Provide the [X, Y] coordinate of the cell's center where the given text is located.  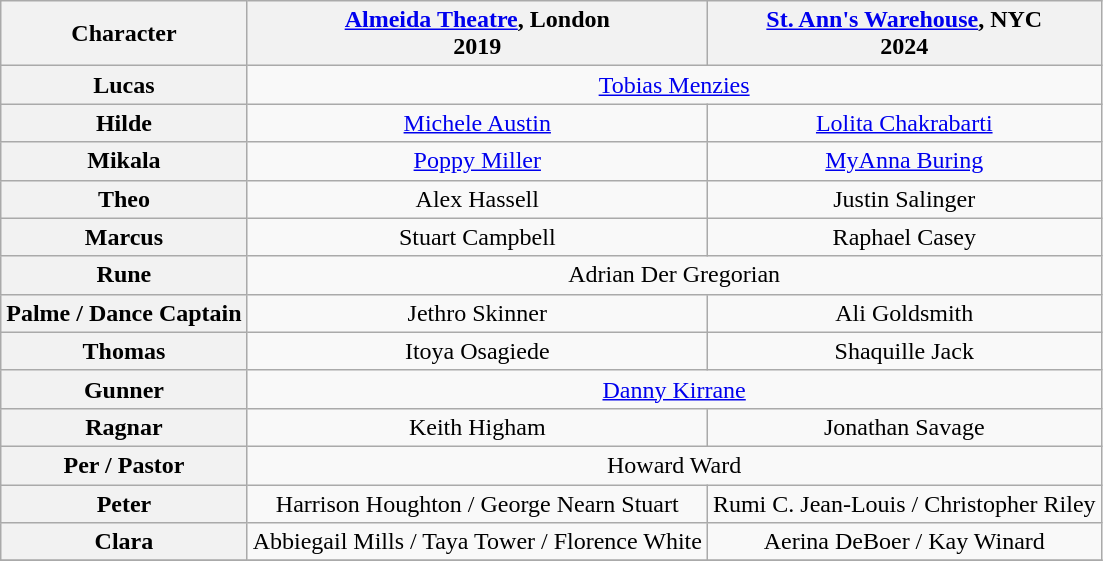
Shaquille Jack [904, 351]
Justin Salinger [904, 199]
Adrian Der Gregorian [674, 275]
Ali Goldsmith [904, 313]
Abbiegail Mills / Taya Tower / Florence White [477, 542]
Lolita Chakrabarti [904, 123]
Raphael Casey [904, 237]
Thomas [124, 351]
St. Ann's Warehouse, NYC 2024 [904, 34]
Stuart Campbell [477, 237]
Alex Hassell [477, 199]
Palme / Dance Captain [124, 313]
Hilde [124, 123]
Itoya Osagiede [477, 351]
Jethro Skinner [477, 313]
Aerina DeBoer / Kay Winard [904, 542]
Peter [124, 503]
Theo [124, 199]
MyAnna Buring [904, 161]
Lucas [124, 85]
Poppy Miller [477, 161]
Rune [124, 275]
Howard Ward [674, 465]
Rumi C. Jean-Louis / Christopher Riley [904, 503]
Character [124, 34]
Marcus [124, 237]
Harrison Houghton / George Nearn Stuart [477, 503]
Jonathan Savage [904, 427]
Tobias Menzies [674, 85]
Gunner [124, 389]
Clara [124, 542]
Ragnar [124, 427]
Danny Kirrane [674, 389]
Michele Austin [477, 123]
Mikala [124, 161]
Keith Higham [477, 427]
Per / Pastor [124, 465]
Almeida Theatre, London 2019 [477, 34]
